Determine the [X, Y] coordinate at the center of the cell enclosing the given text.  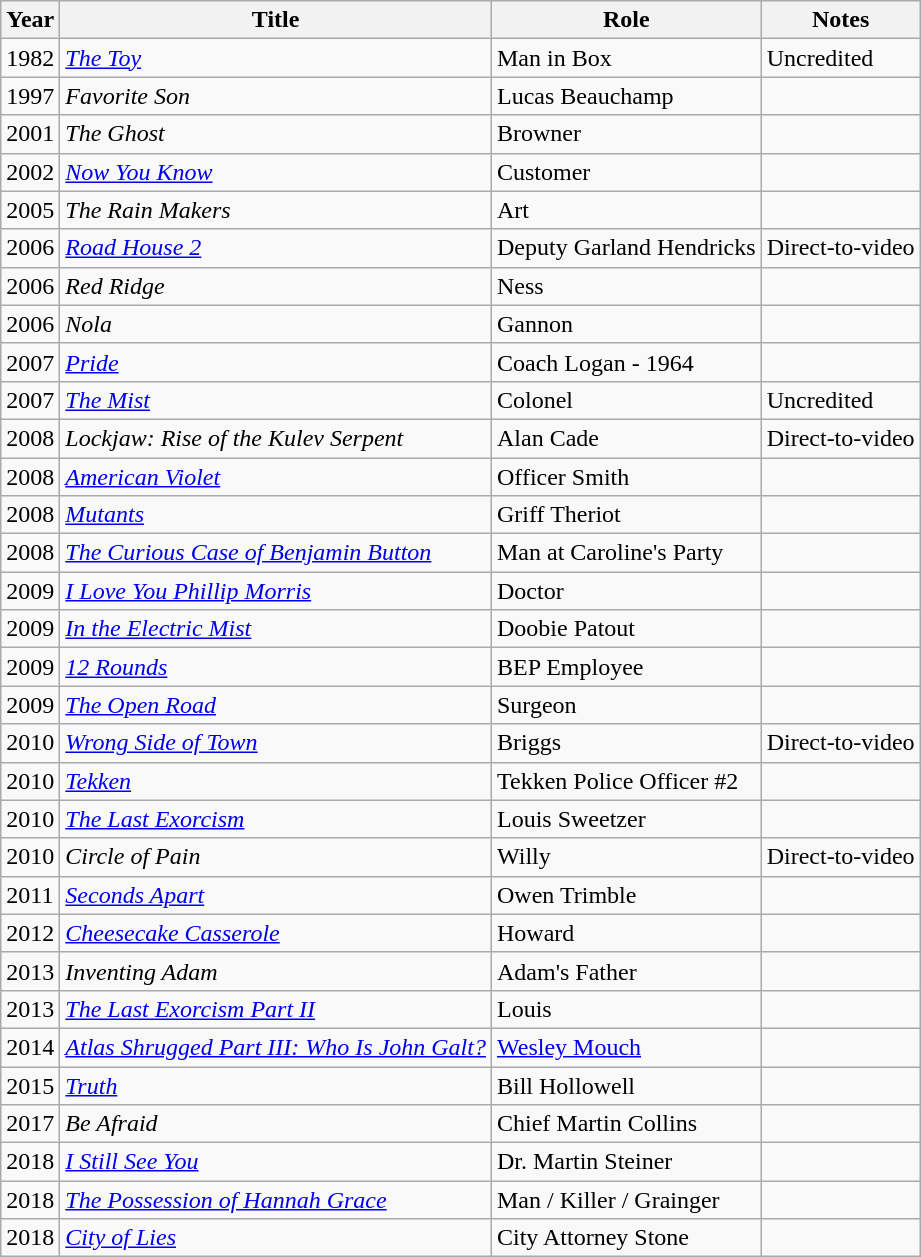
City Attorney Stone [626, 1238]
Griff Theriot [626, 515]
BEP Employee [626, 667]
12 Rounds [276, 667]
Red Ridge [276, 286]
Nola [276, 324]
Mutants [276, 515]
Customer [626, 172]
2011 [30, 895]
2012 [30, 933]
Browner [626, 134]
Art [626, 210]
Briggs [626, 743]
The Open Road [276, 705]
Willy [626, 857]
Adam's Father [626, 971]
Chief Martin Collins [626, 1124]
Man / Killer / Grainger [626, 1200]
Louis [626, 1009]
1997 [30, 96]
Favorite Son [276, 96]
Man at Caroline's Party [626, 553]
Tekken Police Officer #2 [626, 781]
1982 [30, 58]
2014 [30, 1047]
The Last Exorcism [276, 819]
Ness [626, 286]
2015 [30, 1085]
Man in Box [626, 58]
Pride [276, 362]
American Violet [276, 477]
Louis Sweetzer [626, 819]
I Still See You [276, 1162]
The Ghost [276, 134]
The Last Exorcism Part II [276, 1009]
Coach Logan - 1964 [626, 362]
2017 [30, 1124]
Inventing Adam [276, 971]
2002 [30, 172]
2001 [30, 134]
Year [30, 20]
The Toy [276, 58]
Cheesecake Casserole [276, 933]
2005 [30, 210]
Seconds Apart [276, 895]
The Mist [276, 400]
City of Lies [276, 1238]
Lucas Beauchamp [626, 96]
Truth [276, 1085]
Deputy Garland Hendricks [626, 248]
Doobie Patout [626, 629]
Road House 2 [276, 248]
Circle of Pain [276, 857]
Howard [626, 933]
Tekken [276, 781]
Bill Hollowell [626, 1085]
Colonel [626, 400]
Wesley Mouch [626, 1047]
Owen Trimble [626, 895]
Dr. Martin Steiner [626, 1162]
In the Electric Mist [276, 629]
Be Afraid [276, 1124]
Atlas Shrugged Part III: Who Is John Galt? [276, 1047]
Alan Cade [626, 438]
Title [276, 20]
Role [626, 20]
I Love You Phillip Morris [276, 591]
Doctor [626, 591]
Notes [840, 20]
Wrong Side of Town [276, 743]
The Curious Case of Benjamin Button [276, 553]
Surgeon [626, 705]
Officer Smith [626, 477]
The Rain Makers [276, 210]
Now You Know [276, 172]
Lockjaw: Rise of the Kulev Serpent [276, 438]
The Possession of Hannah Grace [276, 1200]
Gannon [626, 324]
